Scan for the cell matching the given text and deliver its [X, Y] coordinate at center. 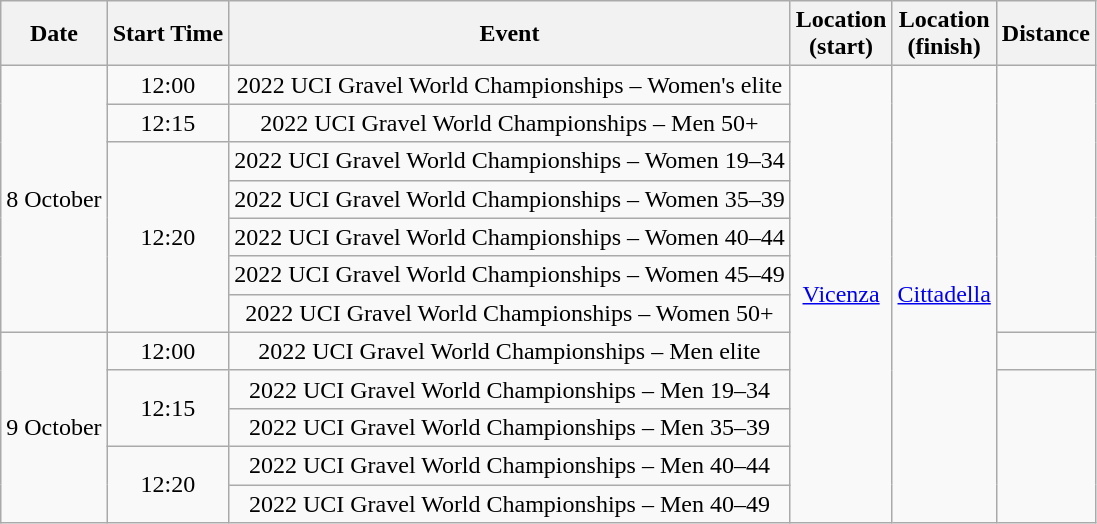
Vicenza [841, 294]
2022 UCI Gravel World Championships – Women 45–49 [510, 275]
Cittadella [944, 294]
Event [510, 34]
2022 UCI Gravel World Championships – Men 50+ [510, 123]
2022 UCI Gravel World Championships – Women 35–39 [510, 199]
2022 UCI Gravel World Championships – Women 40–44 [510, 237]
2022 UCI Gravel World Championships – Women 19–34 [510, 161]
8 October [54, 199]
2022 UCI Gravel World Championships – Women 50+ [510, 313]
9 October [54, 427]
2022 UCI Gravel World Championships – Men 19–34 [510, 389]
2022 UCI Gravel World Championships – Men elite [510, 351]
Start Time [168, 34]
Date [54, 34]
2022 UCI Gravel World Championships – Men 40–44 [510, 465]
Location(finish) [944, 34]
Distance [1046, 34]
Location(start) [841, 34]
2022 UCI Gravel World Championships – Men 40–49 [510, 503]
2022 UCI Gravel World Championships – Men 35–39 [510, 427]
2022 UCI Gravel World Championships – Women's elite [510, 85]
